Return (x, y) of the center of cell containing provided text 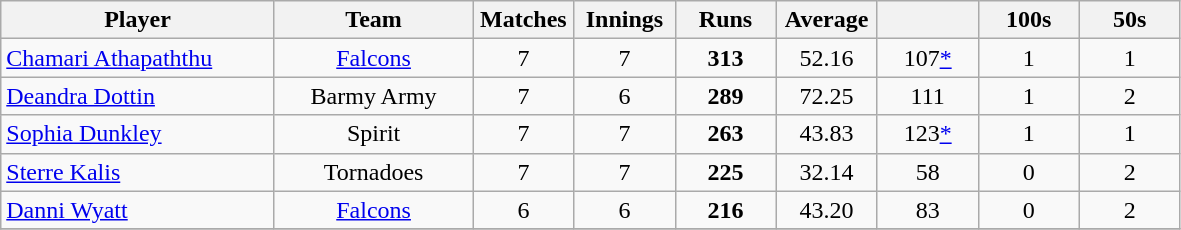
313 (726, 58)
72.25 (826, 96)
289 (726, 96)
Spirit (374, 134)
Tornadoes (374, 172)
52.16 (826, 58)
111 (928, 96)
58 (928, 172)
123* (928, 134)
Danni Wyatt (138, 210)
43.83 (826, 134)
225 (726, 172)
83 (928, 210)
50s (1130, 20)
Innings (624, 20)
Sophia Dunkley (138, 134)
Sterre Kalis (138, 172)
100s (1028, 20)
32.14 (826, 172)
Deandra Dottin (138, 96)
107* (928, 58)
Player (138, 20)
Average (826, 20)
216 (726, 210)
Matches (524, 20)
Team (374, 20)
43.20 (826, 210)
Barmy Army (374, 96)
Runs (726, 20)
Chamari Athapaththu (138, 58)
263 (726, 134)
